Return the (X, Y) coordinate for the center point of the cell that contains the specified text.  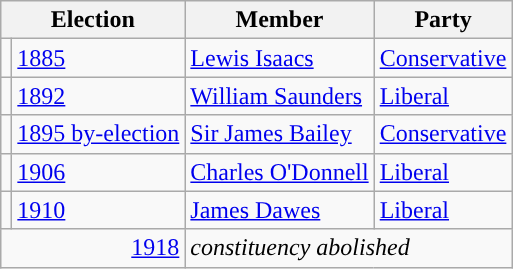
1910 (98, 210)
William Saunders (280, 96)
Party (443, 20)
Member (280, 20)
1895 by-election (98, 134)
1906 (98, 172)
James Dawes (280, 210)
1918 (93, 248)
Charles O'Donnell (280, 172)
Lewis Isaacs (280, 58)
1892 (98, 96)
Election (93, 20)
Sir James Bailey (280, 134)
constituency abolished (348, 248)
1885 (98, 58)
